Locate the cell with the specified text and output its (X, Y) center coordinate. 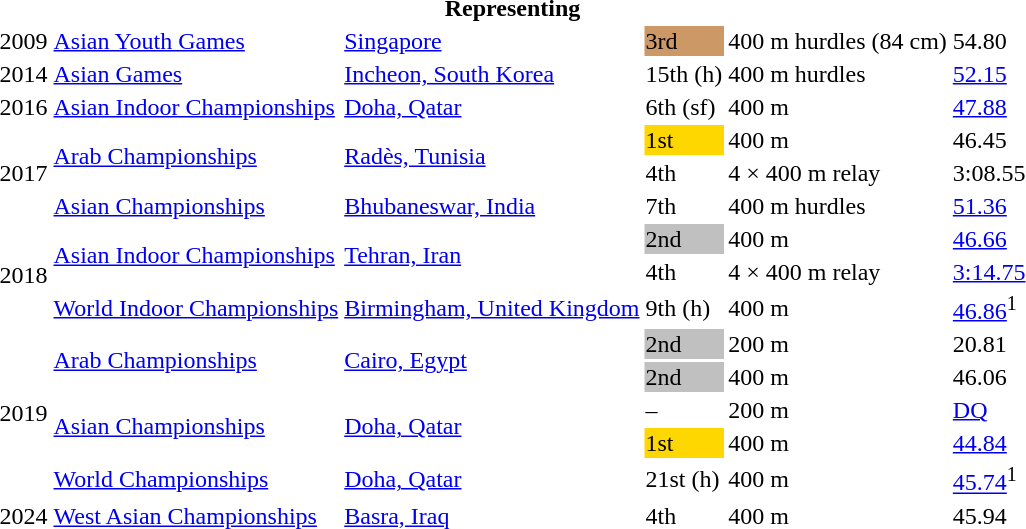
400 m hurdles (84 cm) (838, 41)
9th (h) (684, 308)
Tehran, Iran (492, 256)
World Championships (196, 479)
Asian Games (196, 74)
3rd (684, 41)
Singapore (492, 41)
Bhubaneswar, India (492, 206)
Asian Youth Games (196, 41)
21st (h) (684, 479)
Birmingham, United Kingdom (492, 308)
World Indoor Championships (196, 308)
Cairo, Egypt (492, 360)
– (684, 410)
6th (sf) (684, 107)
Radès, Tunisia (492, 156)
Incheon, South Korea (492, 74)
15th (h) (684, 74)
7th (684, 206)
